Return the (X, Y) coordinate for the center point of the cell that contains the specified text.  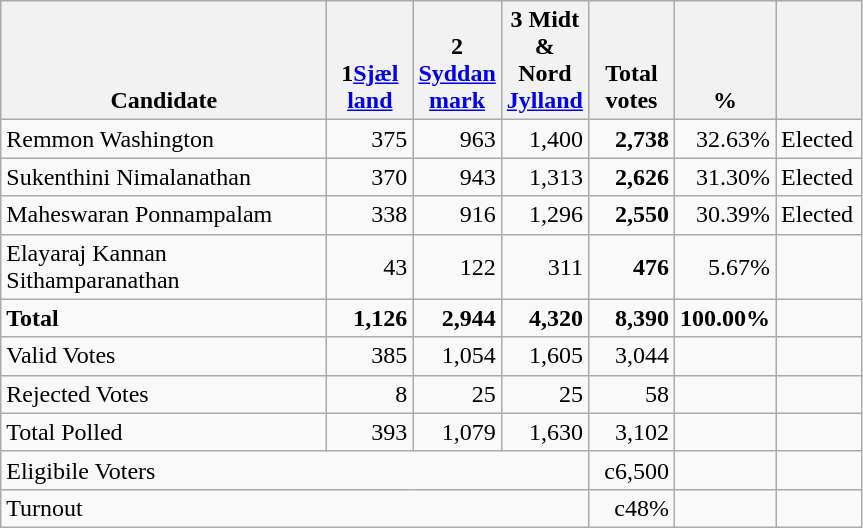
Maheswaran Ponnampalam (164, 215)
30.39% (724, 215)
8 (370, 394)
2,626 (631, 177)
476 (631, 266)
122 (457, 266)
963 (457, 139)
3,044 (631, 356)
4,320 (544, 318)
Total (164, 318)
2 Syddanmark (457, 60)
Candidate (164, 60)
375 (370, 139)
Rejected Votes (164, 394)
385 (370, 356)
Remmon Washington (164, 139)
Total Polled (164, 432)
311 (544, 266)
8,390 (631, 318)
1,313 (544, 177)
1,605 (544, 356)
393 (370, 432)
1,630 (544, 432)
916 (457, 215)
31.30% (724, 177)
338 (370, 215)
58 (631, 394)
3 Midt& NordJylland (544, 60)
370 (370, 177)
943 (457, 177)
1,126 (370, 318)
1,296 (544, 215)
43 (370, 266)
1,400 (544, 139)
c6,500 (631, 470)
1Sjælland (370, 60)
1,054 (457, 356)
Turnout (295, 508)
3,102 (631, 432)
5.67% (724, 266)
2,550 (631, 215)
32.63% (724, 139)
Valid Votes (164, 356)
Elayaraj Kannan Sithamparanathan (164, 266)
2,944 (457, 318)
% (724, 60)
100.00% (724, 318)
1,079 (457, 432)
Totalvotes (631, 60)
2,738 (631, 139)
c48% (631, 508)
Sukenthini Nimalanathan (164, 177)
Eligibile Voters (295, 470)
